Return the (x, y) coordinate for the center point of the cell that contains the specified text.  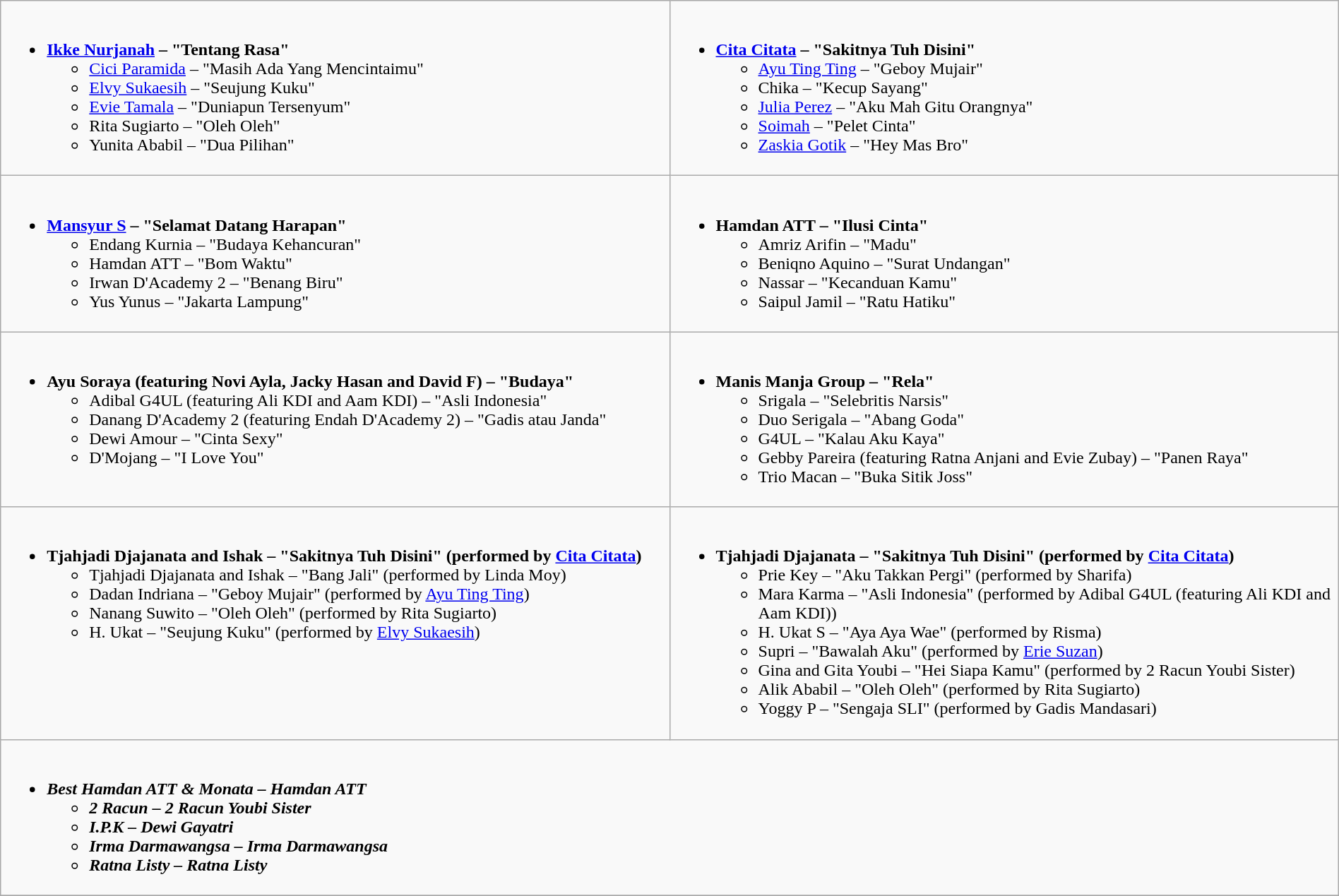
Best Hamdan ATT & Monata – Hamdan ATT2 Racun – 2 Racun Youbi SisterI.P.K – Dewi GayatriIrma Darmawangsa – Irma DarmawangsaRatna Listy – Ratna Listy (669, 818)
Hamdan ATT – "Ilusi Cinta"Amriz Arifin – "Madu"Beniqno Aquino – "Surat Undangan"Nassar – "Kecanduan Kamu"Saipul Jamil – "Ratu Hatiku" (1004, 254)
